Locate the cell with the specified text and output its (X, Y) center coordinate. 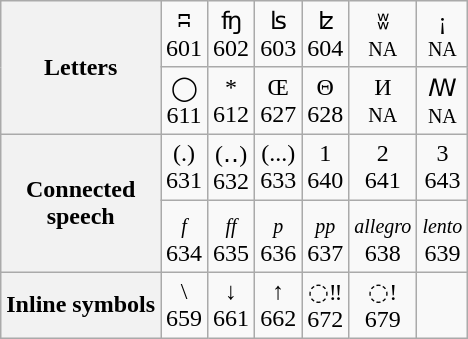
ʬ NA (383, 34)
↑ 662 (278, 306)
ꟿ NA (442, 100)
(...) 633 (278, 168)
(.) 631 (184, 168)
Connected speech (81, 203)
Inline symbols (81, 306)
2 641 (383, 168)
p 636 (278, 236)
ʩ 602 (232, 34)
f 634 (184, 236)
ʫ 604 (326, 34)
* 612 (232, 100)
¡ NA (442, 34)
lento 639 (442, 236)
И NA (383, 100)
\ 659 (184, 306)
Θ 628 (326, 100)
ʪ 603 (278, 34)
↓ 661 (232, 306)
(‥) 632 (232, 168)
◯ 611 (184, 100)
◌! 679 (383, 306)
allegro 638 (383, 236)
◌‼ 672 (326, 306)
ff 635 (232, 236)
3 643 (442, 168)
pp 637 (326, 236)
ʭ 601 (184, 34)
Œ 627 (278, 100)
1 640 (326, 168)
Letters (81, 68)
